From the cell containing the given text, extract its center point as (x, y) coordinate. 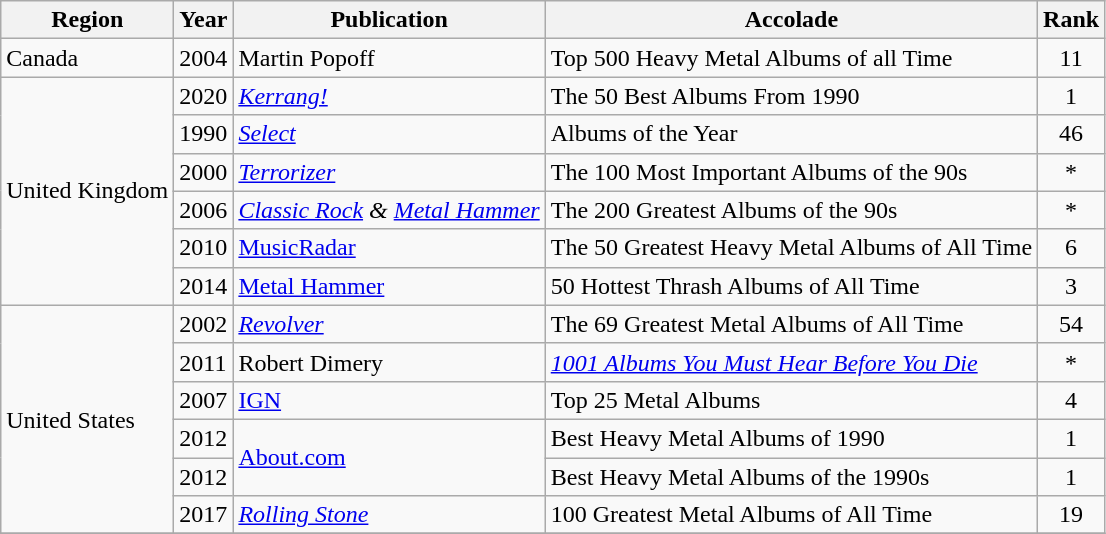
The 69 Greatest Metal Albums of All Time (791, 324)
1001 Albums You Must Hear Before You Die (791, 362)
4 (1072, 400)
United Kingdom (88, 191)
Top 25 Metal Albums (791, 400)
Top 500 Heavy Metal Albums of all Time (791, 58)
The 200 Greatest Albums of the 90s (791, 210)
100 Greatest Metal Albums of All Time (791, 515)
2006 (204, 210)
Publication (389, 20)
Kerrang! (389, 96)
Metal Hammer (389, 286)
2004 (204, 58)
3 (1072, 286)
2017 (204, 515)
Best Heavy Metal Albums of the 1990s (791, 477)
11 (1072, 58)
Accolade (791, 20)
Select (389, 134)
2002 (204, 324)
Rolling Stone (389, 515)
IGN (389, 400)
Best Heavy Metal Albums of 1990 (791, 438)
Albums of the Year (791, 134)
Rank (1072, 20)
Revolver (389, 324)
United States (88, 419)
Robert Dimery (389, 362)
6 (1072, 248)
2020 (204, 96)
1990 (204, 134)
46 (1072, 134)
Classic Rock & Metal Hammer (389, 210)
54 (1072, 324)
2007 (204, 400)
50 Hottest Thrash Albums of All Time (791, 286)
About.com (389, 457)
2014 (204, 286)
Canada (88, 58)
Terrorizer (389, 172)
Region (88, 20)
2011 (204, 362)
MusicRadar (389, 248)
2010 (204, 248)
The 100 Most Important Albums of the 90s (791, 172)
Martin Popoff (389, 58)
The 50 Greatest Heavy Metal Albums of All Time (791, 248)
2000 (204, 172)
The 50 Best Albums From 1990 (791, 96)
Year (204, 20)
19 (1072, 515)
